Output the [X, Y] coordinate of the center of the cell containing the given text.  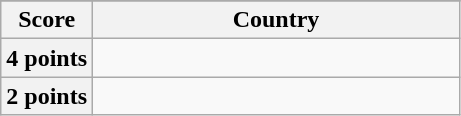
Country [276, 20]
2 points [47, 96]
4 points [47, 58]
Score [47, 20]
